Find where the given text appears and provide that cell's center as (x, y) coordinate. 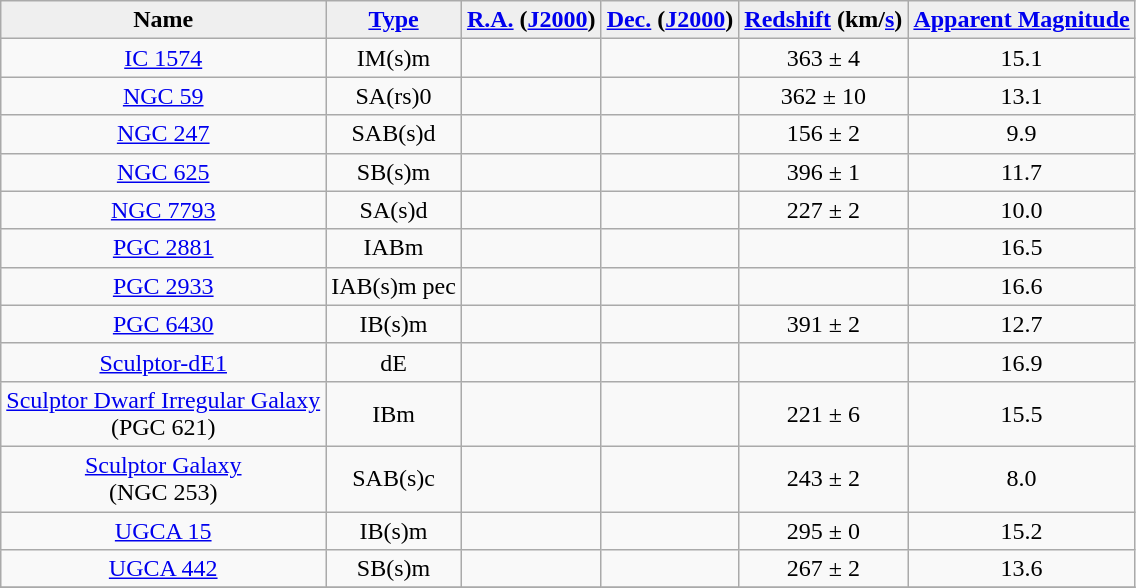
9.9 (1022, 134)
267 ± 2 (824, 569)
243 ± 2 (824, 478)
SA(s)d (394, 210)
Type (394, 20)
362 ± 10 (824, 96)
391 ± 2 (824, 324)
NGC 59 (164, 96)
Name (164, 20)
UGCA 442 (164, 569)
295 ± 0 (824, 531)
16.9 (1022, 362)
363 ± 4 (824, 58)
NGC 625 (164, 172)
Sculptor Dwarf Irregular Galaxy(PGC 621) (164, 414)
dE (394, 362)
SAB(s)d (394, 134)
NGC 7793 (164, 210)
IBm (394, 414)
13.1 (1022, 96)
Apparent Magnitude (1022, 20)
12.7 (1022, 324)
Dec. (J2000) (670, 20)
SAB(s)c (394, 478)
IC 1574 (164, 58)
11.7 (1022, 172)
Sculptor Galaxy(NGC 253) (164, 478)
396 ± 1 (824, 172)
13.6 (1022, 569)
15.5 (1022, 414)
15.1 (1022, 58)
16.5 (1022, 248)
IABm (394, 248)
PGC 2933 (164, 286)
Sculptor-dE1 (164, 362)
IAB(s)m pec (394, 286)
R.A. (J2000) (531, 20)
8.0 (1022, 478)
156 ± 2 (824, 134)
UGCA 15 (164, 531)
16.6 (1022, 286)
NGC 247 (164, 134)
15.2 (1022, 531)
IM(s)m (394, 58)
221 ± 6 (824, 414)
PGC 2881 (164, 248)
PGC 6430 (164, 324)
10.0 (1022, 210)
SA(rs)0 (394, 96)
Redshift (km/s) (824, 20)
227 ± 2 (824, 210)
